Identify which cell holds the provided text, then report its (x, y) central coordinate. 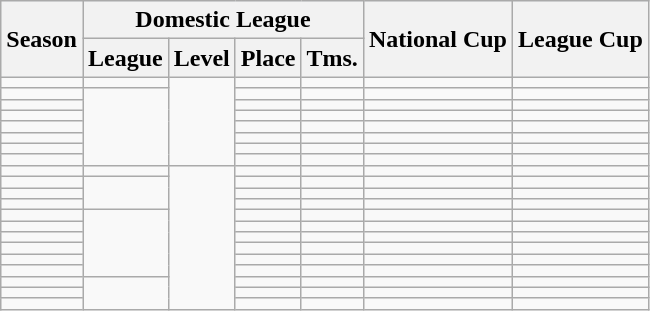
League Cup (581, 39)
League (125, 58)
National Cup (438, 39)
Level (202, 58)
Place (268, 58)
Season (42, 39)
Tms. (332, 58)
Domestic League (222, 20)
